Extract the [x, y] coordinate from the center of the cell holding the provided text.  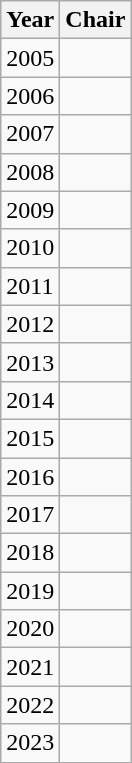
2008 [30, 172]
Chair [96, 20]
2013 [30, 362]
2019 [30, 591]
2014 [30, 400]
2018 [30, 553]
2023 [30, 743]
2020 [30, 629]
2016 [30, 477]
2006 [30, 96]
2009 [30, 210]
2021 [30, 667]
2017 [30, 515]
2012 [30, 324]
2011 [30, 286]
2007 [30, 134]
Year [30, 20]
2005 [30, 58]
2022 [30, 705]
2010 [30, 248]
2015 [30, 438]
